Scan for the cell matching the given text and deliver its [X, Y] coordinate at center. 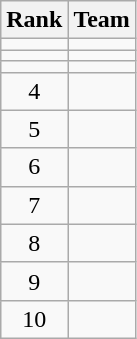
5 [34, 129]
7 [34, 205]
Team [102, 20]
10 [34, 319]
9 [34, 281]
8 [34, 243]
4 [34, 91]
Rank [34, 20]
6 [34, 167]
